Provide the [x, y] coordinate of the cell's center where the given text is located.  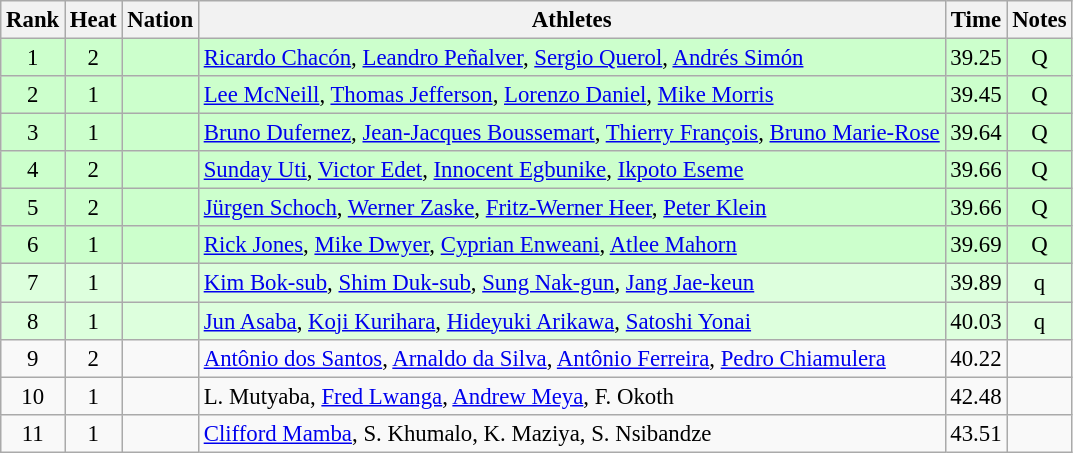
9 [33, 358]
10 [33, 396]
Rank [33, 20]
40.03 [976, 321]
39.25 [976, 58]
Notes [1040, 20]
40.22 [976, 358]
Jun Asaba, Koji Kurihara, Hideyuki Arikawa, Satoshi Yonai [572, 321]
6 [33, 245]
Time [976, 20]
Heat [94, 20]
43.51 [976, 433]
39.45 [976, 95]
3 [33, 133]
11 [33, 433]
Athletes [572, 20]
Ricardo Chacón, Leandro Peñalver, Sergio Querol, Andrés Simón [572, 58]
Kim Bok-sub, Shim Duk-sub, Sung Nak-gun, Jang Jae-keun [572, 283]
Bruno Dufernez, Jean-Jacques Boussemart, Thierry François, Bruno Marie-Rose [572, 133]
L. Mutyaba, Fred Lwanga, Andrew Meya, F. Okoth [572, 396]
39.69 [976, 245]
Antônio dos Santos, Arnaldo da Silva, Antônio Ferreira, Pedro Chiamulera [572, 358]
Rick Jones, Mike Dwyer, Cyprian Enweani, Atlee Mahorn [572, 245]
Lee McNeill, Thomas Jefferson, Lorenzo Daniel, Mike Morris [572, 95]
Clifford Mamba, S. Khumalo, K. Maziya, S. Nsibandze [572, 433]
Sunday Uti, Victor Edet, Innocent Egbunike, Ikpoto Eseme [572, 170]
7 [33, 283]
8 [33, 321]
39.89 [976, 283]
4 [33, 170]
Jürgen Schoch, Werner Zaske, Fritz-Werner Heer, Peter Klein [572, 208]
39.64 [976, 133]
42.48 [976, 396]
Nation [160, 20]
5 [33, 208]
